Search for the cell housing the specified text and yield its [X, Y] center coordinate. 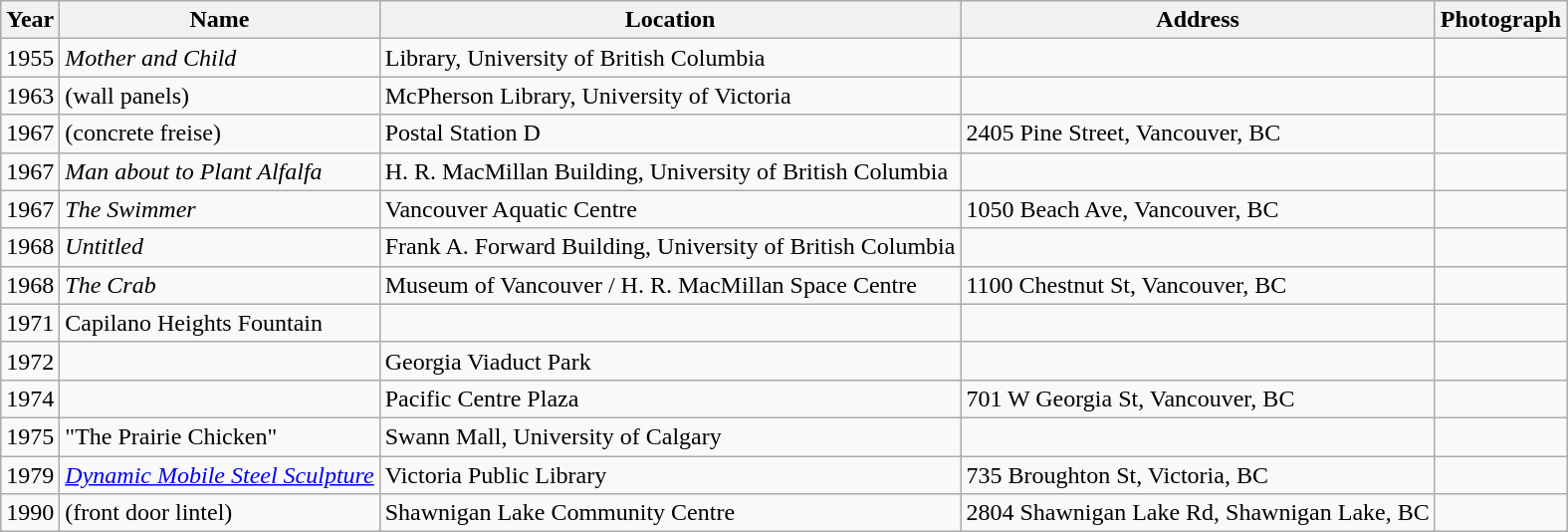
Pacific Centre Plaza [670, 399]
Vancouver Aquatic Centre [670, 209]
2804 Shawnigan Lake Rd, Shawnigan Lake, BC [1198, 513]
(wall panels) [219, 96]
1050 Beach Ave, Vancouver, BC [1198, 209]
Swann Mall, University of Calgary [670, 436]
(concrete freise) [219, 133]
Georgia Viaduct Park [670, 361]
735 Broughton St, Victoria, BC [1198, 475]
The Swimmer [219, 209]
Frank A. Forward Building, University of British Columbia [670, 247]
McPherson Library, University of Victoria [670, 96]
The Crab [219, 285]
1990 [30, 513]
Shawnigan Lake Community Centre [670, 513]
(front door lintel) [219, 513]
1971 [30, 323]
Man about to Plant Alfalfa [219, 171]
1975 [30, 436]
Year [30, 20]
1100 Chestnut St, Vancouver, BC [1198, 285]
H. R. MacMillan Building, University of British Columbia [670, 171]
Location [670, 20]
1972 [30, 361]
2405 Pine Street, Vancouver, BC [1198, 133]
Name [219, 20]
Dynamic Mobile Steel Sculpture [219, 475]
1974 [30, 399]
Library, University of British Columbia [670, 58]
Postal Station D [670, 133]
1979 [30, 475]
Victoria Public Library [670, 475]
"The Prairie Chicken" [219, 436]
Address [1198, 20]
Photograph [1500, 20]
Museum of Vancouver / H. R. MacMillan Space Centre [670, 285]
701 W Georgia St, Vancouver, BC [1198, 399]
Capilano Heights Fountain [219, 323]
1955 [30, 58]
1963 [30, 96]
Untitled [219, 247]
Mother and Child [219, 58]
